From the cell containing the given text, extract its center point as (x, y) coordinate. 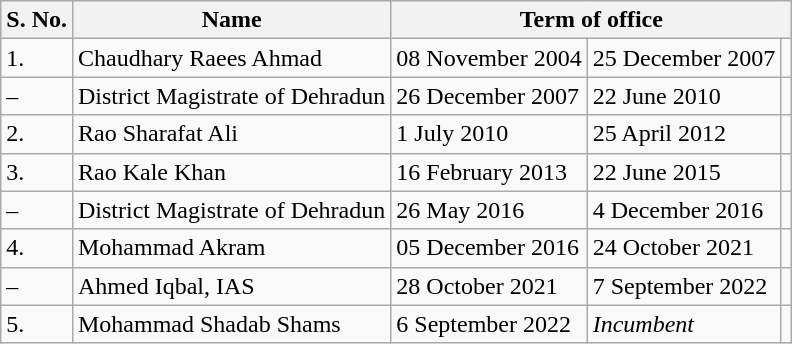
Mohammad Akram (231, 248)
22 June 2015 (684, 172)
28 October 2021 (489, 286)
Chaudhary Raees Ahmad (231, 58)
S. No. (37, 20)
4 December 2016 (684, 210)
Rao Kale Khan (231, 172)
26 May 2016 (489, 210)
1 July 2010 (489, 134)
Mohammad Shadab Shams (231, 324)
Incumbent (684, 324)
4. (37, 248)
2. (37, 134)
7 September 2022 (684, 286)
Ahmed Iqbal, IAS (231, 286)
24 October 2021 (684, 248)
16 February 2013 (489, 172)
05 December 2016 (489, 248)
25 April 2012 (684, 134)
5. (37, 324)
25 December 2007 (684, 58)
1. (37, 58)
3. (37, 172)
Term of office (592, 20)
26 December 2007 (489, 96)
6 September 2022 (489, 324)
Name (231, 20)
Rao Sharafat Ali (231, 134)
08 November 2004 (489, 58)
22 June 2010 (684, 96)
